For the text-containing cell, return its midpoint in (X, Y) coordinate format. 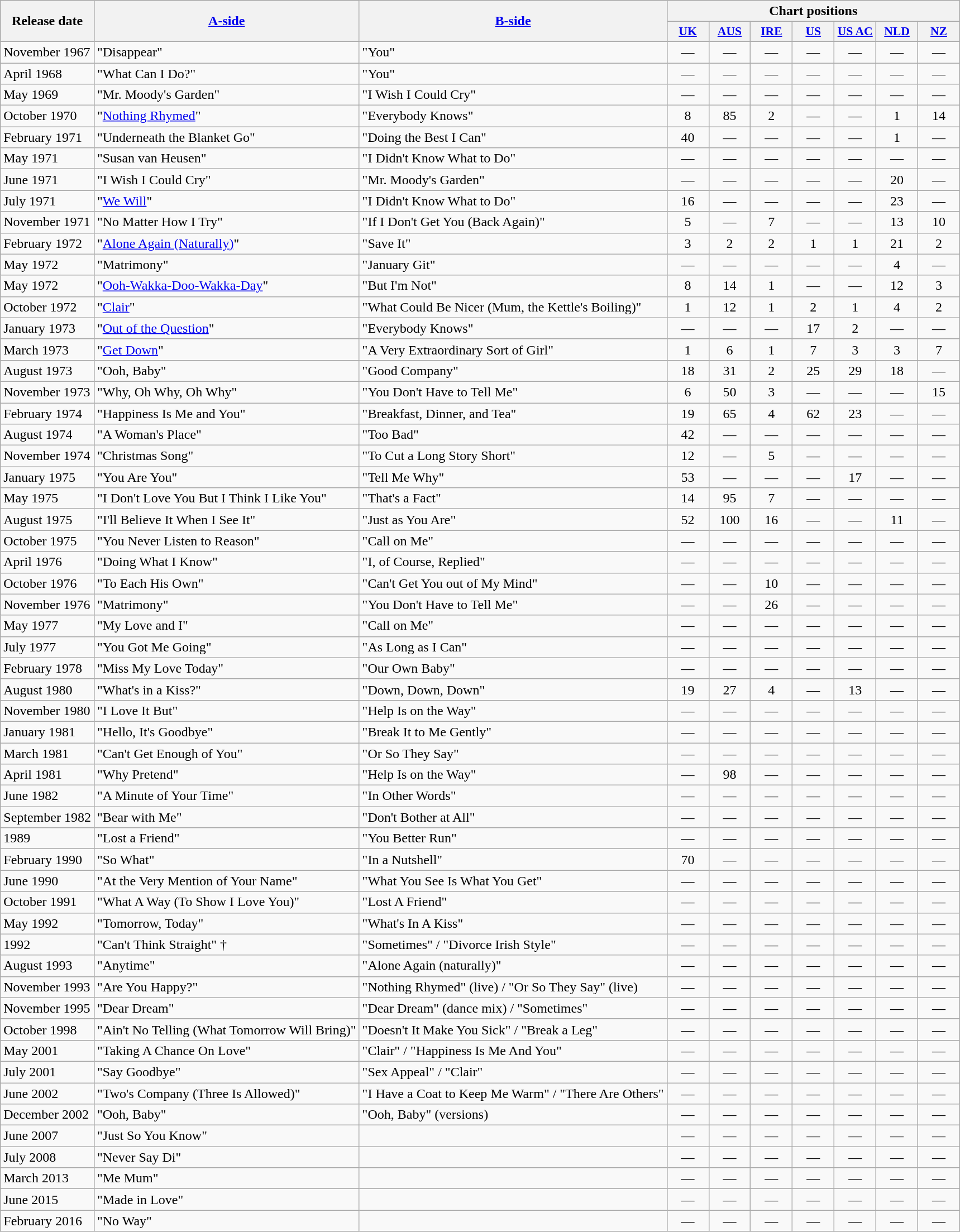
"Sometimes" / "Divorce Irish Style" (513, 945)
26 (772, 605)
65 (729, 414)
"At the Very Mention of Your Name" (227, 881)
"Good Company" (513, 371)
May 1971 (47, 159)
October 1991 (47, 902)
"Tell Me Why" (513, 477)
February 1974 (47, 414)
April 1968 (47, 73)
January 1975 (47, 477)
"Are You Happy?" (227, 987)
"We Will" (227, 201)
July 2008 (47, 1157)
95 (729, 498)
"In a Nutshell" (513, 860)
June 1982 (47, 796)
"In Other Words" (513, 796)
"Alone Again (naturally)" (513, 966)
"Bear with Me" (227, 817)
"Don't Bother at All" (513, 817)
March 1981 (47, 753)
August 1974 (47, 435)
"Get Down" (227, 349)
US (813, 32)
"That's a Fact" (513, 498)
"Just So You Know" (227, 1136)
July 2001 (47, 1072)
"You Got Me Going" (227, 647)
"A Woman's Place" (227, 435)
November 1971 (47, 222)
"Nothing Rhymed" (live) / "Or So They Say" (live) (513, 987)
"You Never Listen to Reason" (227, 541)
100 (729, 520)
"To Each His Own" (227, 583)
"Ooh, Baby" (versions) (513, 1115)
40 (688, 137)
"What Can I Do?" (227, 73)
UK (688, 32)
21 (897, 243)
NZ (939, 32)
"Miss My Love Today" (227, 668)
"What's in a Kiss?" (227, 689)
October 1970 (47, 116)
"Two's Company (Three Is Allowed)" (227, 1094)
January 1981 (47, 732)
November 1973 (47, 392)
"I Don't Love You But I Think I Like You" (227, 498)
"No Matter How I Try" (227, 222)
March 2013 (47, 1178)
May 1975 (47, 498)
May 1969 (47, 95)
"Why Pretend" (227, 775)
"Why, Oh Why, Oh Why" (227, 392)
"Dear Dream" (227, 1008)
May 2001 (47, 1051)
"Ooh-Wakka-Doo-Wakka-Day" (227, 286)
July 1977 (47, 647)
"Taking A Chance On Love" (227, 1051)
B-side (513, 21)
AUS (729, 32)
"Underneath the Blanket Go" (227, 137)
70 (688, 860)
February 1978 (47, 668)
"Breakfast, Dinner, and Tea" (513, 414)
"Happiness Is Me and You" (227, 414)
"Ain't No Telling (What Tomorrow Will Bring)" (227, 1029)
November 1980 (47, 711)
"Nothing Rhymed" (227, 116)
"You Are You" (227, 477)
August 1975 (47, 520)
"Break It to Me Gently" (513, 732)
June 2015 (47, 1200)
11 (897, 520)
US AC (856, 32)
53 (688, 477)
"Can't Get You out of My Mind" (513, 583)
June 1990 (47, 881)
1989 (47, 838)
"You Better Run" (513, 838)
"Lost a Friend" (227, 838)
"A Very Extraordinary Sort of Girl" (513, 349)
"No Way" (227, 1221)
"So What" (227, 860)
"Never Say Di" (227, 1157)
Chart positions (813, 11)
October 1975 (47, 541)
June 2007 (47, 1136)
"What's In A Kiss" (513, 923)
29 (856, 371)
"But I'm Not" (513, 286)
"Doing the Best I Can" (513, 137)
85 (729, 116)
15 (939, 392)
"Lost A Friend" (513, 902)
"Me Mum" (227, 1178)
98 (729, 775)
"What A Way (To Show I Love You)" (227, 902)
"Disappear" (227, 52)
"I Love It But" (227, 711)
"Say Goodbye" (227, 1072)
"If I Don't Get You (Back Again)" (513, 222)
October 1972 (47, 307)
February 2016 (47, 1221)
"Clair" / "Happiness Is Me And You" (513, 1051)
"My Love and I" (227, 626)
November 1993 (47, 987)
50 (729, 392)
20 (897, 180)
"Our Own Baby" (513, 668)
"January Git" (513, 265)
November 1976 (47, 605)
November 1967 (47, 52)
"Down, Down, Down" (513, 689)
IRE (772, 32)
"Susan van Heusen" (227, 159)
May 1977 (47, 626)
October 1976 (47, 583)
25 (813, 371)
December 2002 (47, 1115)
NLD (897, 32)
"Made in Love" (227, 1200)
February 1972 (47, 243)
"As Long as I Can" (513, 647)
January 1973 (47, 328)
February 1990 (47, 860)
"Or So They Say" (513, 753)
"Christmas Song" (227, 456)
April 1976 (47, 562)
"To Cut a Long Story Short" (513, 456)
"Save It" (513, 243)
"Clair" (227, 307)
September 1982 (47, 817)
August 1980 (47, 689)
"Dear Dream" (dance mix) / "Sometimes" (513, 1008)
"I'll Believe It When I See It" (227, 520)
"Hello, It's Goodbye" (227, 732)
A-side (227, 21)
August 1973 (47, 371)
"What You See Is What You Get" (513, 881)
June 2002 (47, 1094)
February 1971 (47, 137)
"Sex Appeal" / "Clair" (513, 1072)
October 1998 (47, 1029)
42 (688, 435)
31 (729, 371)
"Out of the Question" (227, 328)
"Too Bad" (513, 435)
"Alone Again (Naturally)" (227, 243)
62 (813, 414)
27 (729, 689)
July 1971 (47, 201)
52 (688, 520)
"Tomorrow, Today" (227, 923)
1992 (47, 945)
"I Have a Coat to Keep Me Warm" / "There Are Others" (513, 1094)
"What Could Be Nicer (Mum, the Kettle's Boiling)" (513, 307)
"Can't Think Straight" † (227, 945)
"Can't Get Enough of You" (227, 753)
"Anytime" (227, 966)
November 1974 (47, 456)
"A Minute of Your Time" (227, 796)
August 1993 (47, 966)
"I, of Course, Replied" (513, 562)
March 1973 (47, 349)
"Doing What I Know" (227, 562)
Release date (47, 21)
"Just as You Are" (513, 520)
"Doesn't It Make You Sick" / "Break a Leg" (513, 1029)
June 1971 (47, 180)
November 1995 (47, 1008)
May 1992 (47, 923)
April 1981 (47, 775)
